Extract the (x, y) coordinate from the center of the cell holding the provided text.  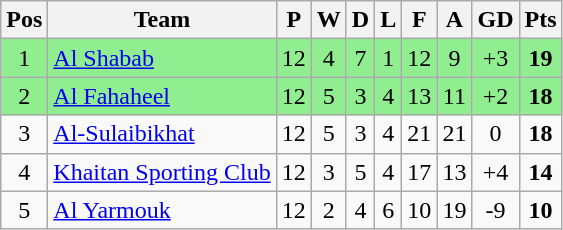
Al Shabab (162, 58)
L (388, 20)
+4 (496, 172)
7 (360, 58)
6 (388, 210)
GD (496, 20)
D (360, 20)
14 (540, 172)
Pts (540, 20)
+2 (496, 96)
Pos (24, 20)
W (328, 20)
11 (454, 96)
0 (496, 134)
Team (162, 20)
F (420, 20)
17 (420, 172)
-9 (496, 210)
+3 (496, 58)
P (294, 20)
9 (454, 58)
Khaitan Sporting Club (162, 172)
Al Fahaheel (162, 96)
Al-Sulaibikhat (162, 134)
A (454, 20)
Al Yarmouk (162, 210)
